Return (x, y) of the center of cell containing provided text 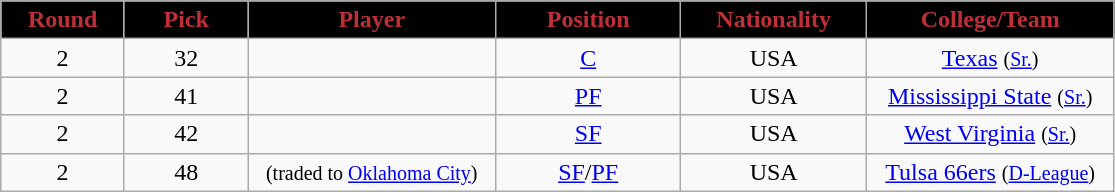
C (588, 58)
SF (588, 134)
West Virginia (Sr.) (990, 134)
Round (63, 20)
SF/PF (588, 172)
42 (186, 134)
Player (372, 20)
41 (186, 96)
Nationality (774, 20)
Tulsa 66ers (D-League) (990, 172)
48 (186, 172)
Mississippi State (Sr.) (990, 96)
Texas (Sr.) (990, 58)
Pick (186, 20)
(traded to Oklahoma City) (372, 172)
Position (588, 20)
32 (186, 58)
College/Team (990, 20)
PF (588, 96)
